Capture the cell that displays the provided text and extract its (X, Y) central coordinate. 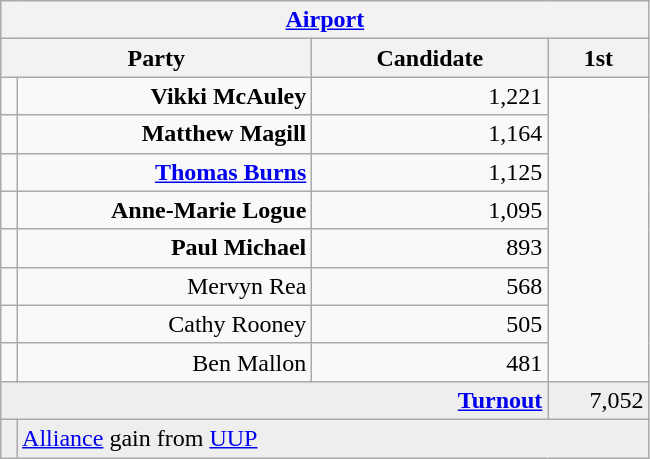
Mervyn Rea (164, 286)
Vikki McAuley (164, 96)
1,164 (430, 134)
893 (430, 248)
7,052 (598, 400)
Paul Michael (164, 248)
1,125 (430, 172)
Matthew Magill (164, 134)
505 (430, 324)
Alliance gain from UUP (333, 438)
Airport (325, 20)
Turnout (274, 400)
Cathy Rooney (164, 324)
Ben Mallon (164, 362)
1,095 (430, 210)
Anne-Marie Logue (164, 210)
1,221 (430, 96)
Thomas Burns (164, 172)
568 (430, 286)
Candidate (430, 58)
1st (598, 58)
481 (430, 362)
Party (156, 58)
